Scan for the cell matching the given text and deliver its (X, Y) coordinate at center. 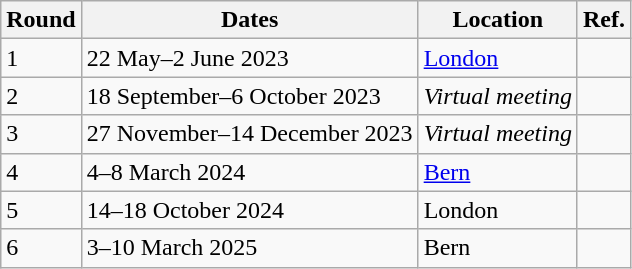
Dates (250, 20)
Round (41, 20)
3 (41, 134)
4–8 March 2024 (250, 172)
6 (41, 248)
3–10 March 2025 (250, 248)
18 September–6 October 2023 (250, 96)
22 May–2 June 2023 (250, 58)
1 (41, 58)
4 (41, 172)
5 (41, 210)
Ref. (604, 20)
27 November–14 December 2023 (250, 134)
2 (41, 96)
14–18 October 2024 (250, 210)
Location (498, 20)
